Determine the [x, y] coordinate at the center of the cell enclosing the given text.  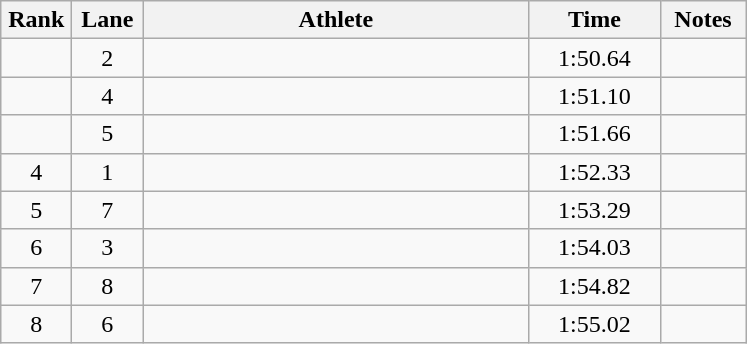
1:54.03 [594, 248]
1:52.33 [594, 172]
Notes [703, 20]
2 [108, 58]
1:51.10 [594, 96]
1:51.66 [594, 134]
Lane [108, 20]
1:54.82 [594, 286]
1:55.02 [594, 324]
1:50.64 [594, 58]
Rank [36, 20]
Time [594, 20]
3 [108, 248]
Athlete [336, 20]
1 [108, 172]
1:53.29 [594, 210]
